Provide the [x, y] coordinate of the cell's center where the given text is located.  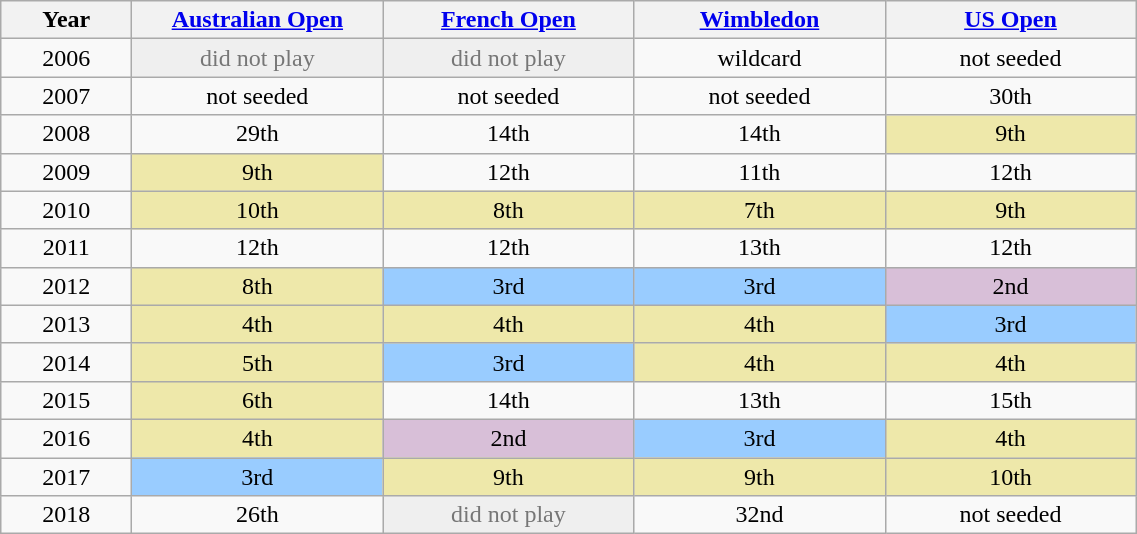
Year [66, 20]
2011 [66, 248]
2018 [66, 515]
2008 [66, 134]
15th [1010, 400]
2007 [66, 96]
2013 [66, 324]
2015 [66, 400]
2006 [66, 58]
29th [258, 134]
5th [258, 362]
French Open [508, 20]
2014 [66, 362]
30th [1010, 96]
2010 [66, 210]
6th [258, 400]
2017 [66, 477]
2009 [66, 172]
wildcard [760, 58]
11th [760, 172]
7th [760, 210]
Wimbledon [760, 20]
2012 [66, 286]
26th [258, 515]
US Open [1010, 20]
2016 [66, 438]
Australian Open [258, 20]
32nd [760, 515]
